Capture the cell that displays the provided text and extract its [x, y] central coordinate. 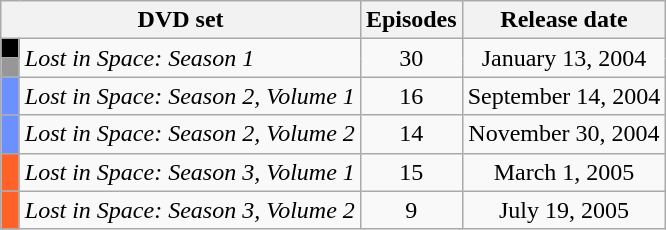
16 [411, 96]
Lost in Space: Season 3, Volume 1 [190, 172]
Release date [564, 20]
March 1, 2005 [564, 172]
November 30, 2004 [564, 134]
Lost in Space: Season 2, Volume 2 [190, 134]
15 [411, 172]
14 [411, 134]
9 [411, 210]
Episodes [411, 20]
January 13, 2004 [564, 58]
Lost in Space: Season 3, Volume 2 [190, 210]
September 14, 2004 [564, 96]
Lost in Space: Season 1 [190, 58]
July 19, 2005 [564, 210]
30 [411, 58]
Lost in Space: Season 2, Volume 1 [190, 96]
DVD set [181, 20]
